Identify which cell holds the provided text, then report its (x, y) central coordinate. 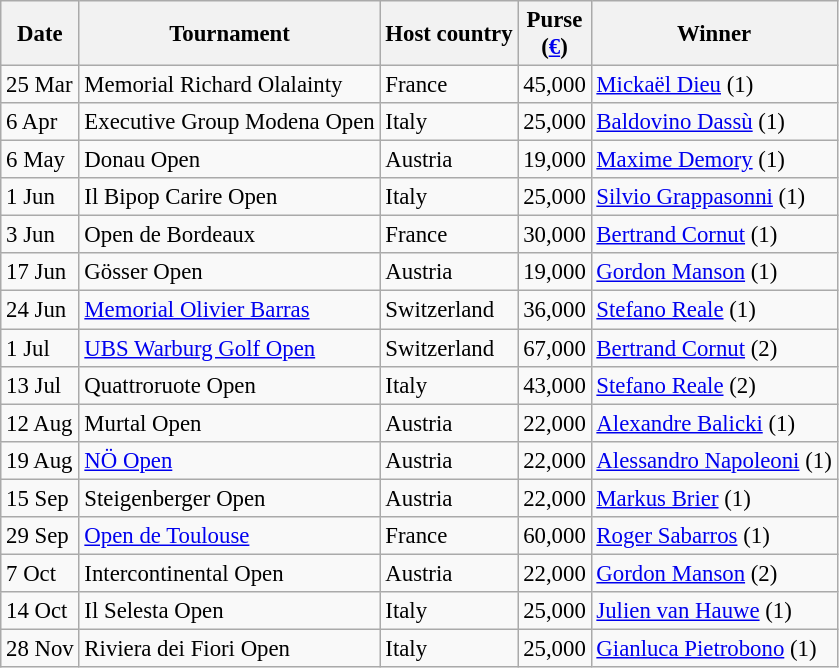
Purse(€) (554, 34)
7 Oct (40, 573)
Il Selesta Open (230, 611)
Winner (714, 34)
Mickaël Dieu (1) (714, 85)
Alessandro Napoleoni (1) (714, 460)
3 Jun (40, 235)
Gösser Open (230, 273)
67,000 (554, 348)
Open de Toulouse (230, 536)
Bertrand Cornut (2) (714, 348)
Gianluca Pietrobono (1) (714, 648)
25 Mar (40, 85)
60,000 (554, 536)
Host country (449, 34)
Bertrand Cornut (1) (714, 235)
UBS Warburg Golf Open (230, 348)
Executive Group Modena Open (230, 122)
Memorial Richard Olalainty (230, 85)
24 Jun (40, 310)
Donau Open (230, 160)
29 Sep (40, 536)
Memorial Olivier Barras (230, 310)
36,000 (554, 310)
15 Sep (40, 498)
Murtal Open (230, 423)
Julien van Hauwe (1) (714, 611)
Stefano Reale (1) (714, 310)
6 May (40, 160)
Stefano Reale (2) (714, 385)
Il Bipop Carire Open (230, 197)
19 Aug (40, 460)
17 Jun (40, 273)
13 Jul (40, 385)
45,000 (554, 85)
Steigenberger Open (230, 498)
Gordon Manson (1) (714, 273)
14 Oct (40, 611)
28 Nov (40, 648)
NÖ Open (230, 460)
Roger Sabarros (1) (714, 536)
6 Apr (40, 122)
Open de Bordeaux (230, 235)
Maxime Demory (1) (714, 160)
1 Jul (40, 348)
Date (40, 34)
Riviera dei Fiori Open (230, 648)
30,000 (554, 235)
43,000 (554, 385)
Tournament (230, 34)
Intercontinental Open (230, 573)
Gordon Manson (2) (714, 573)
Markus Brier (1) (714, 498)
Alexandre Balicki (1) (714, 423)
1 Jun (40, 197)
Baldovino Dassù (1) (714, 122)
Silvio Grappasonni (1) (714, 197)
Quattroruote Open (230, 385)
12 Aug (40, 423)
